Find where the given text appears and provide that cell's center as [x, y] coordinate. 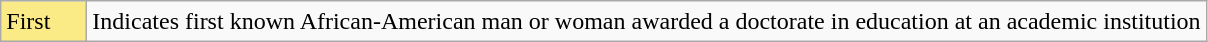
First [44, 22]
Indicates first known African-American man or woman awarded a doctorate in education at an academic institution [646, 22]
